From the cell containing the given text, extract its center point as (x, y) coordinate. 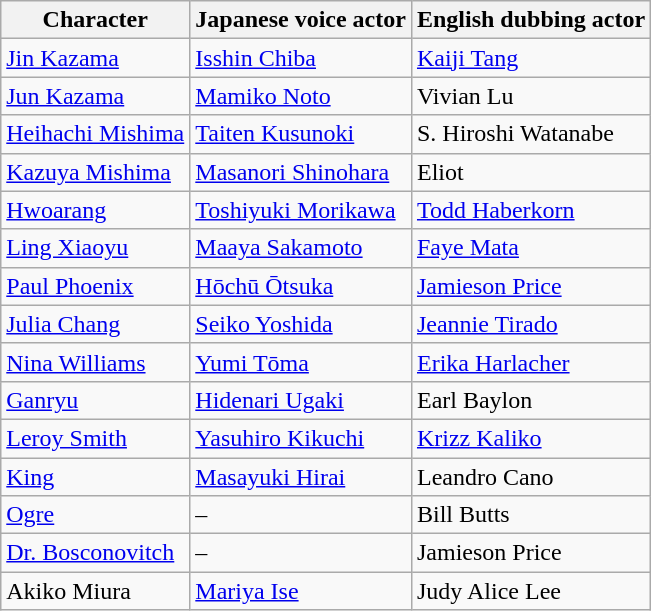
Leandro Cano (530, 477)
Todd Haberkorn (530, 210)
Mamiko Noto (301, 96)
Jin Kazama (96, 58)
Vivian Lu (530, 96)
Masayuki Hirai (301, 477)
Yumi Tōma (301, 362)
Isshin Chiba (301, 58)
Ganryu (96, 400)
Japanese voice actor (301, 20)
Jeannie Tirado (530, 324)
Faye Mata (530, 248)
Krizz Kaliko (530, 438)
Eliot (530, 172)
Hwoarang (96, 210)
Character (96, 20)
Yasuhiro Kikuchi (301, 438)
Masanori Shinohara (301, 172)
Judy Alice Lee (530, 591)
Maaya Sakamoto (301, 248)
Hidenari Ugaki (301, 400)
Julia Chang (96, 324)
King (96, 477)
Ogre (96, 515)
Paul Phoenix (96, 286)
Dr. Bosconovitch (96, 553)
Hōchū Ōtsuka (301, 286)
English dubbing actor (530, 20)
Mariya Ise (301, 591)
Nina Williams (96, 362)
Kazuya Mishima (96, 172)
Kaiji Tang (530, 58)
Leroy Smith (96, 438)
Earl Baylon (530, 400)
Taiten Kusunoki (301, 134)
Erika Harlacher (530, 362)
Jun Kazama (96, 96)
Akiko Miura (96, 591)
S. Hiroshi Watanabe (530, 134)
Heihachi Mishima (96, 134)
Ling Xiaoyu (96, 248)
Toshiyuki Morikawa (301, 210)
Seiko Yoshida (301, 324)
Bill Butts (530, 515)
